Return [x, y] of the center of cell containing provided text 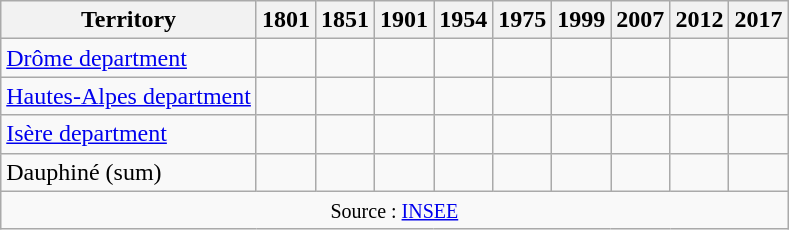
Territory [129, 20]
1954 [464, 20]
2012 [700, 20]
Isère department [129, 134]
Drôme department [129, 58]
Hautes-Alpes department [129, 96]
1999 [582, 20]
Dauphiné (sum) [129, 172]
1801 [286, 20]
1901 [404, 20]
2007 [640, 20]
1851 [344, 20]
1975 [522, 20]
2017 [758, 20]
Source : INSEE [394, 210]
